Output the (X, Y) coordinate of the center of the cell containing the given text.  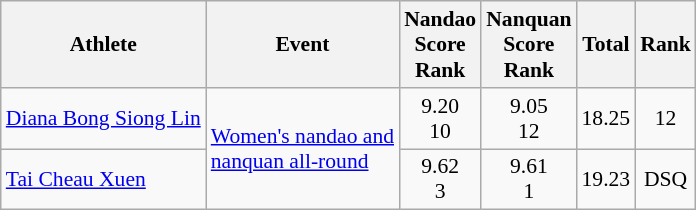
12 (666, 118)
Diana Bong Siong Lin (104, 118)
Women's nandao andnanquan all-round (302, 149)
9.0512 (528, 118)
18.25 (606, 118)
DSQ (666, 180)
Rank (666, 44)
19.23 (606, 180)
Event (302, 44)
9.611 (528, 180)
NandaoScoreRank (440, 44)
Total (606, 44)
9.2010 (440, 118)
9.623 (440, 180)
NanquanScoreRank (528, 44)
Tai Cheau Xuen (104, 180)
Athlete (104, 44)
